Scan for the cell matching the given text and deliver its [X, Y] coordinate at center. 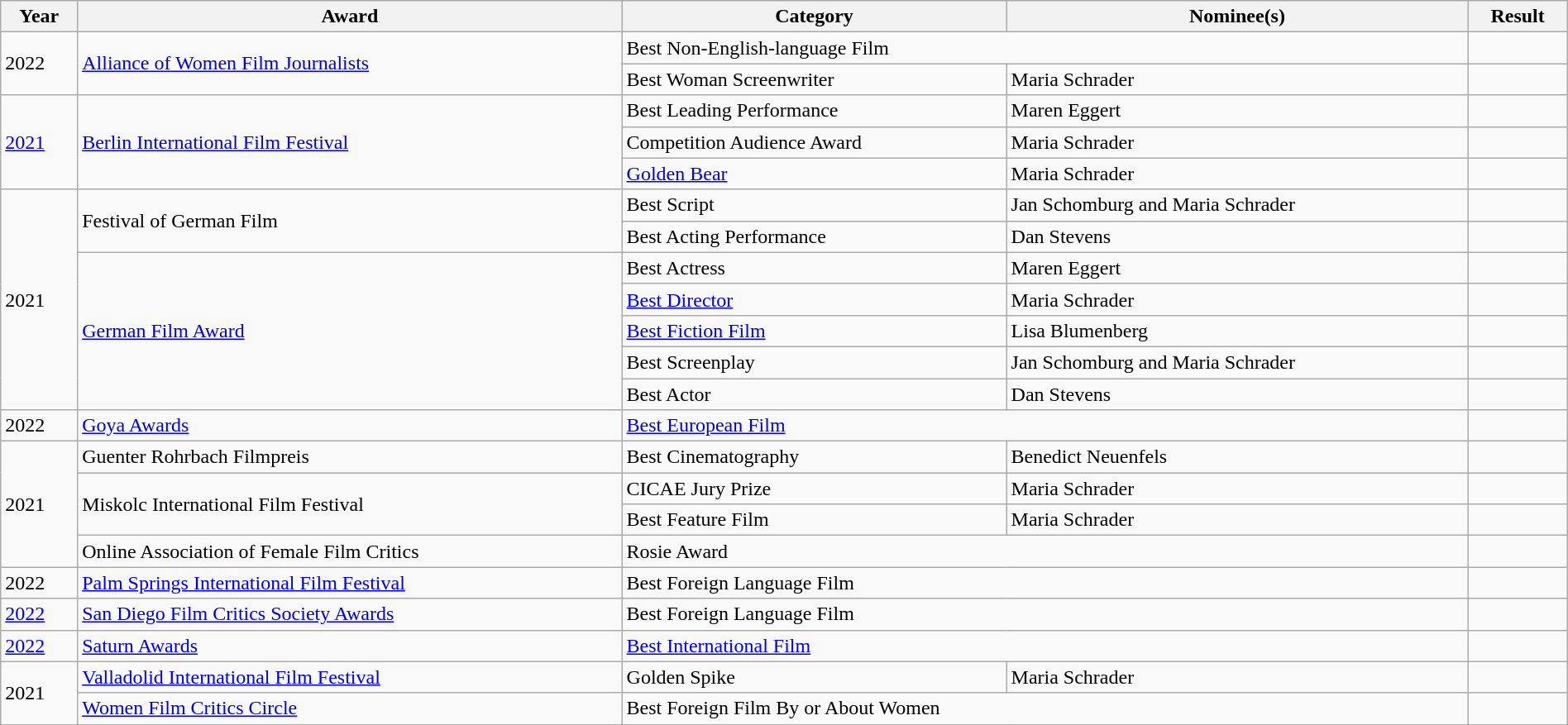
Valladolid International Film Festival [350, 677]
Golden Bear [814, 174]
San Diego Film Critics Society Awards [350, 614]
Best Fiction Film [814, 331]
Best Non-English-language Film [1045, 48]
Best Feature Film [814, 520]
Berlin International Film Festival [350, 142]
Goya Awards [350, 426]
Category [814, 17]
Guenter Rohrbach Filmpreis [350, 457]
Best Foreign Film By or About Women [1045, 708]
Best Acting Performance [814, 236]
Result [1518, 17]
Alliance of Women Film Journalists [350, 64]
Best Screenplay [814, 362]
Saturn Awards [350, 646]
German Film Award [350, 331]
Best Woman Screenwriter [814, 79]
Best Actor [814, 394]
Best Actress [814, 268]
Rosie Award [1045, 551]
Best European Film [1045, 426]
Nominee(s) [1237, 17]
CICAE Jury Prize [814, 489]
Year [40, 17]
Competition Audience Award [814, 142]
Festival of German Film [350, 221]
Lisa Blumenberg [1237, 331]
Online Association of Female Film Critics [350, 551]
Women Film Critics Circle [350, 708]
Golden Spike [814, 677]
Best International Film [1045, 646]
Best Cinematography [814, 457]
Palm Springs International Film Festival [350, 583]
Award [350, 17]
Benedict Neuenfels [1237, 457]
Miskolc International Film Festival [350, 504]
Best Script [814, 205]
Best Director [814, 299]
Best Leading Performance [814, 111]
